Capture the cell that displays the provided text and extract its [x, y] central coordinate. 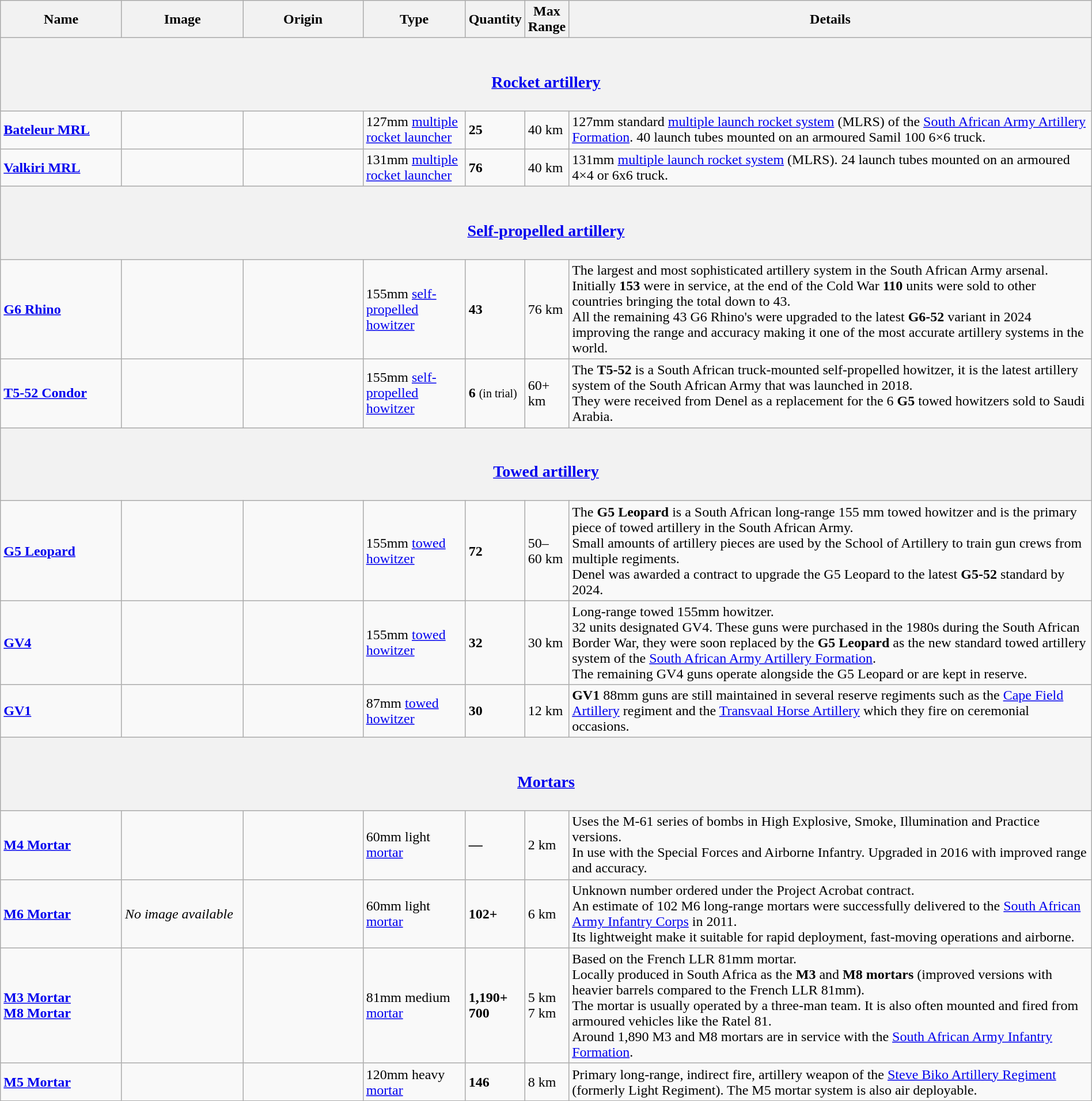
Bateleur MRL [61, 130]
120mm heavy mortar [414, 1081]
GV4 [61, 643]
8 km [547, 1081]
87mm towed howitzer [414, 711]
Self-propelled artillery [546, 222]
81mm medium mortar [414, 1005]
M4 Mortar [61, 845]
Quantity [495, 20]
Max Range [547, 20]
Origin [303, 20]
Towed artillery [546, 464]
Name [61, 20]
12 km [547, 711]
102+ [495, 913]
No image available [182, 913]
GV1 [61, 711]
Type [414, 20]
43 [495, 309]
76 km [547, 309]
1,190+700 [495, 1005]
30 km [547, 643]
60+ km [547, 393]
M6 Mortar [61, 913]
G6 Rhino [61, 309]
G5 Leopard [61, 550]
25 [495, 130]
Valkiri MRL [61, 167]
127mm multiple rocket launcher [414, 130]
131mm multiple launch rocket system (MLRS). 24 launch tubes mounted on an armoured 4×4 or 6x6 truck. [831, 167]
131mm multiple rocket launcher [414, 167]
32 [495, 643]
Rocket artillery [546, 75]
146 [495, 1081]
2 km [547, 845]
— [495, 845]
Mortars [546, 774]
M3 MortarM8 Mortar [61, 1005]
T5-52 Condor [61, 393]
76 [495, 167]
50–60 km [547, 550]
M5 Mortar [61, 1081]
6 km [547, 913]
Details [831, 20]
Image [182, 20]
6 (in trial) [495, 393]
5 km7 km [547, 1005]
30 [495, 711]
72 [495, 550]
